Scan for the cell matching the given text and deliver its (x, y) coordinate at center. 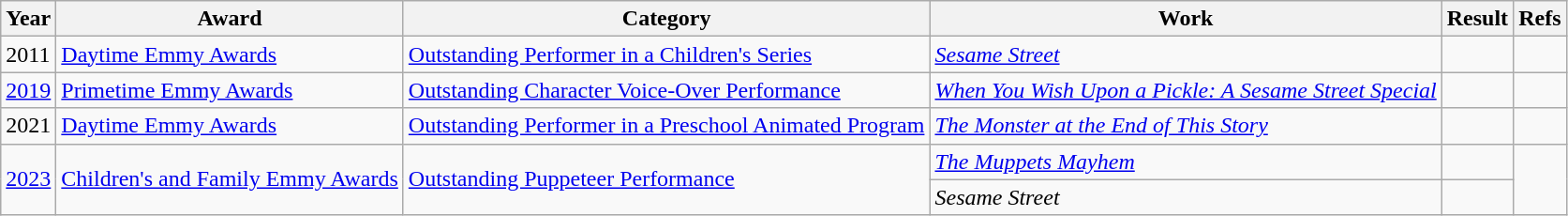
Children's and Family Emmy Awards (230, 179)
When You Wish Upon a Pickle: A Sesame Street Special (1186, 90)
2021 (28, 126)
Outstanding Puppeteer Performance (666, 179)
The Monster at the End of This Story (1186, 126)
Year (28, 19)
Primetime Emmy Awards (230, 90)
2011 (28, 54)
Award (230, 19)
The Muppets Mayhem (1186, 162)
Refs (1540, 19)
2019 (28, 90)
Category (666, 19)
2023 (28, 179)
Outstanding Performer in a Children's Series (666, 54)
Outstanding Character Voice-Over Performance (666, 90)
Outstanding Performer in a Preschool Animated Program (666, 126)
Work (1186, 19)
Result (1477, 19)
